Scan for the cell matching the given text and deliver its [x, y] coordinate at center. 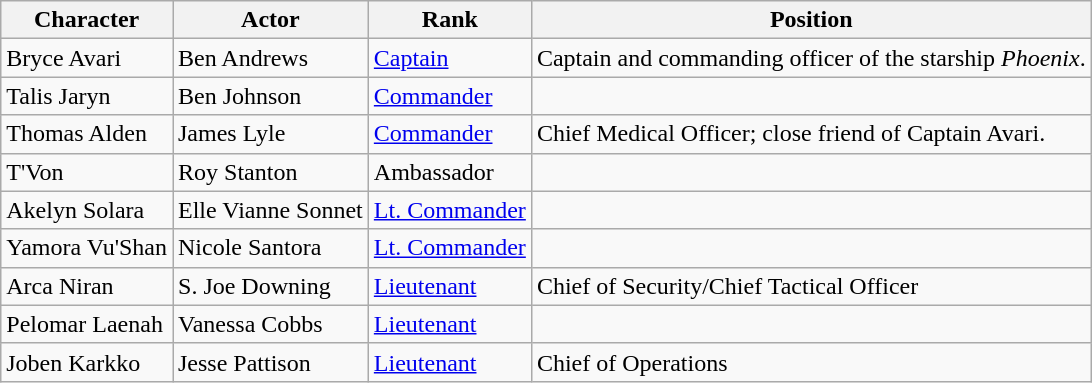
Nicole Santora [270, 248]
Chief of Security/Chief Tactical Officer [811, 286]
Akelyn Solara [87, 210]
Ben Andrews [270, 58]
Elle Vianne Sonnet [270, 210]
Captain [450, 58]
Yamora Vu'Shan [87, 248]
Thomas Alden [87, 134]
Character [87, 20]
Actor [270, 20]
Pelomar Laenah [87, 324]
Chief Medical Officer; close friend of Captain Avari. [811, 134]
Arca Niran [87, 286]
T'Von [87, 172]
Talis Jaryn [87, 96]
Ben Johnson [270, 96]
Position [811, 20]
Captain and commanding officer of the starship Phoenix. [811, 58]
Vanessa Cobbs [270, 324]
Ambassador [450, 172]
S. Joe Downing [270, 286]
James Lyle [270, 134]
Roy Stanton [270, 172]
Chief of Operations [811, 362]
Rank [450, 20]
Joben Karkko [87, 362]
Jesse Pattison [270, 362]
Bryce Avari [87, 58]
